Determine the (X, Y) coordinate at the center of the cell enclosing the given text.  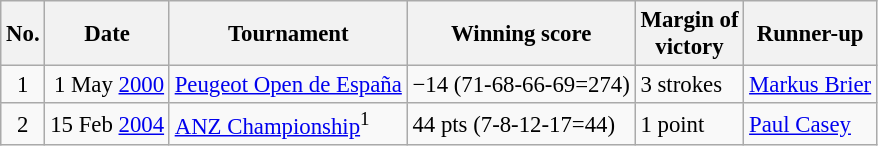
15 Feb 2004 (107, 124)
44 pts (7-8-12-17=44) (521, 124)
No. (23, 34)
ANZ Championship1 (288, 124)
Paul Casey (810, 124)
Tournament (288, 34)
2 (23, 124)
Winning score (521, 34)
Runner-up (810, 34)
3 strokes (690, 85)
Markus Brier (810, 85)
1 May 2000 (107, 85)
Peugeot Open de España (288, 85)
−14 (71-68-66-69=274) (521, 85)
1 point (690, 124)
Date (107, 34)
1 (23, 85)
Margin ofvictory (690, 34)
